Return the [x, y] coordinate for the center point of the cell that contains the specified text.  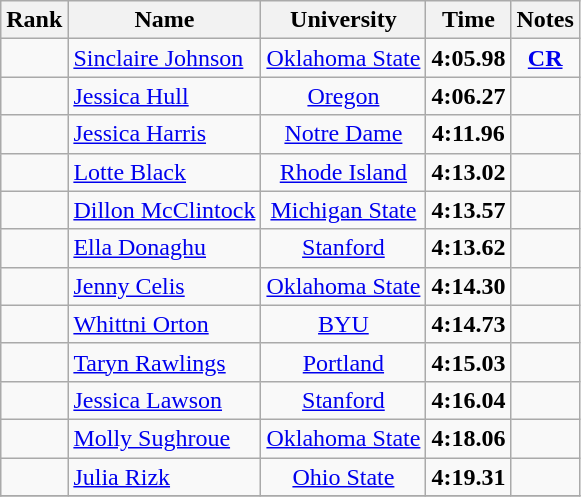
Notes [545, 20]
Notre Dame [344, 134]
Rhode Island [344, 172]
4:19.31 [468, 477]
Dillon McClintock [164, 210]
4:13.57 [468, 210]
Jessica Hull [164, 96]
4:05.98 [468, 58]
Molly Sughroue [164, 438]
4:18.06 [468, 438]
Name [164, 20]
Ella Donaghu [164, 248]
4:16.04 [468, 400]
University [344, 20]
Rank [34, 20]
Julia Rizk [164, 477]
Jessica Harris [164, 134]
CR [545, 58]
4:13.02 [468, 172]
Oregon [344, 96]
4:06.27 [468, 96]
Michigan State [344, 210]
Taryn Rawlings [164, 362]
Jenny Celis [164, 286]
4:14.30 [468, 286]
Ohio State [344, 477]
Whittni Orton [164, 324]
BYU [344, 324]
Lotte Black [164, 172]
4:15.03 [468, 362]
Time [468, 20]
4:13.62 [468, 248]
4:11.96 [468, 134]
4:14.73 [468, 324]
Sinclaire Johnson [164, 58]
Jessica Lawson [164, 400]
Portland [344, 362]
